From the cell containing the given text, extract its center point as [X, Y] coordinate. 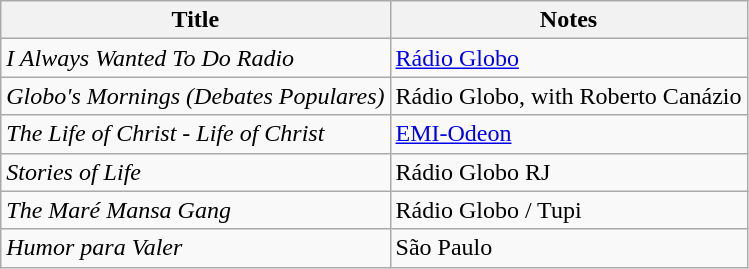
Title [196, 20]
Rádio Globo RJ [568, 172]
Rádio Globo [568, 58]
The Maré Mansa Gang [196, 210]
Humor para Valer [196, 248]
I Always Wanted To Do Radio [196, 58]
Globo's Mornings (Debates Populares) [196, 96]
São Paulo [568, 248]
Rádio Globo, with Roberto Canázio [568, 96]
EMI-Odeon [568, 134]
The Life of Christ - Life of Christ [196, 134]
Notes [568, 20]
Rádio Globo / Tupi [568, 210]
Stories of Life [196, 172]
